Locate the cell with the specified text and output its (X, Y) center coordinate. 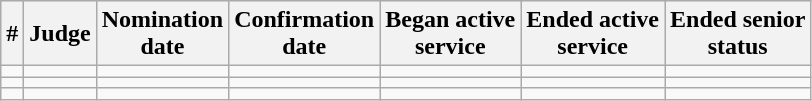
# (12, 34)
Nominationdate (162, 34)
Confirmationdate (304, 34)
Ended activeservice (593, 34)
Judge (60, 34)
Ended seniorstatus (737, 34)
Began activeservice (450, 34)
